For the text-containing cell, return its midpoint in [X, Y] coordinate format. 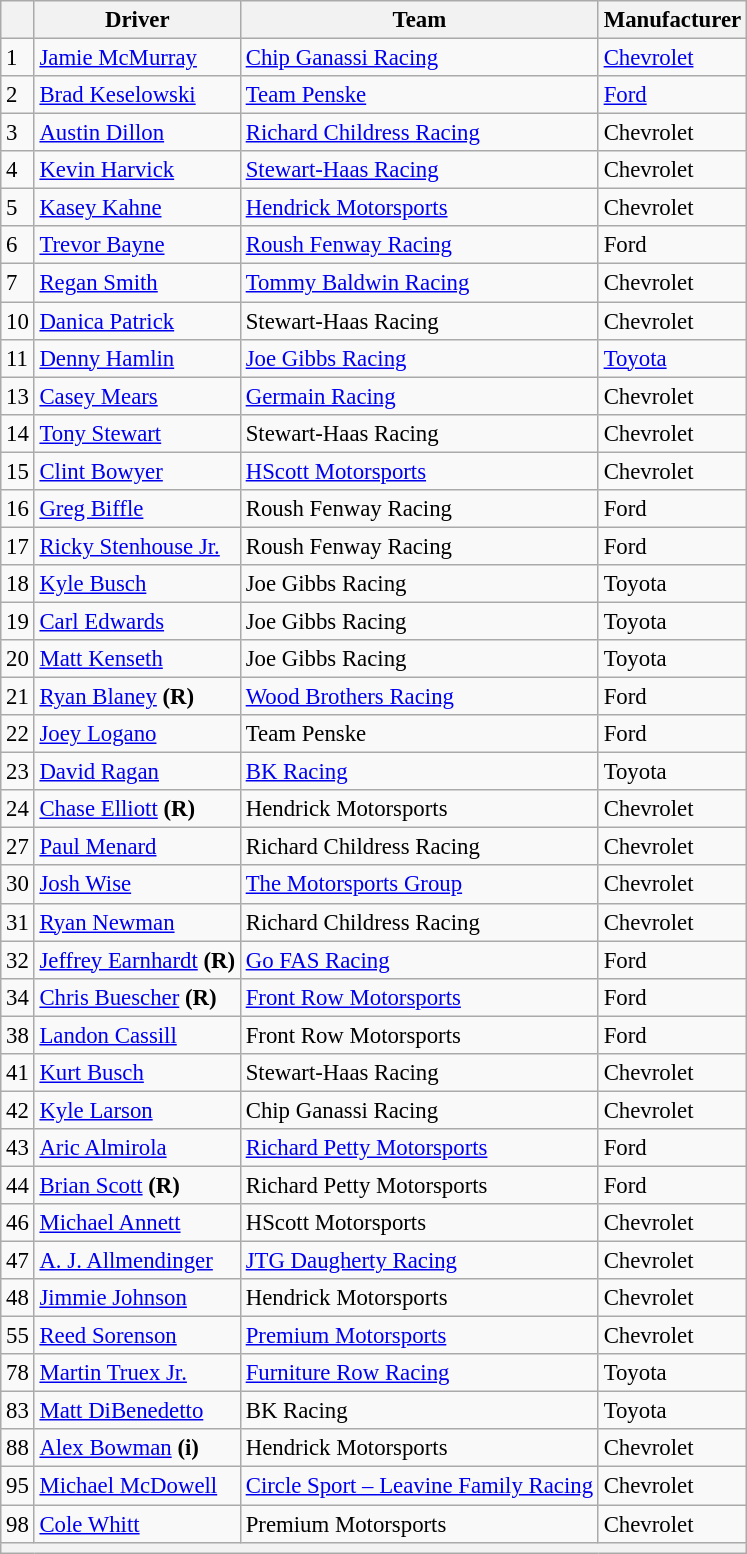
7 [18, 283]
Danica Patrick [137, 321]
Carl Edwards [137, 621]
Aric Almirola [137, 1148]
22 [18, 734]
19 [18, 621]
Joey Logano [137, 734]
David Ragan [137, 772]
Brian Scott (R) [137, 1185]
Martin Truex Jr. [137, 1373]
Chase Elliott (R) [137, 809]
Chris Buescher (R) [137, 997]
Ryan Newman [137, 922]
Reed Sorenson [137, 1336]
1 [18, 58]
Wood Brothers Racing [419, 697]
5 [18, 208]
2 [18, 95]
95 [18, 1486]
21 [18, 697]
The Motorsports Group [419, 885]
Circle Sport – Leavine Family Racing [419, 1486]
Landon Cassill [137, 1035]
31 [18, 922]
Austin Dillon [137, 133]
Kurt Busch [137, 1073]
32 [18, 960]
20 [18, 659]
44 [18, 1185]
Michael Annett [137, 1223]
JTG Daugherty Racing [419, 1261]
Denny Hamlin [137, 358]
Matt Kenseth [137, 659]
88 [18, 1449]
10 [18, 321]
38 [18, 1035]
Tommy Baldwin Racing [419, 283]
6 [18, 245]
78 [18, 1373]
Kevin Harvick [137, 170]
34 [18, 997]
23 [18, 772]
16 [18, 509]
Cole Whitt [137, 1524]
Clint Bowyer [137, 471]
4 [18, 170]
Team [419, 20]
41 [18, 1073]
47 [18, 1261]
3 [18, 133]
55 [18, 1336]
Jamie McMurray [137, 58]
Brad Keselowski [137, 95]
Kyle Larson [137, 1110]
27 [18, 847]
13 [18, 396]
24 [18, 809]
Furniture Row Racing [419, 1373]
Driver [137, 20]
Trevor Bayne [137, 245]
Germain Racing [419, 396]
98 [18, 1524]
Regan Smith [137, 283]
Paul Menard [137, 847]
Jimmie Johnson [137, 1298]
Josh Wise [137, 885]
Michael McDowell [137, 1486]
Kasey Kahne [137, 208]
A. J. Allmendinger [137, 1261]
48 [18, 1298]
Casey Mears [137, 396]
Alex Bowman (i) [137, 1449]
Ryan Blaney (R) [137, 697]
17 [18, 546]
42 [18, 1110]
43 [18, 1148]
15 [18, 471]
83 [18, 1411]
11 [18, 358]
Go FAS Racing [419, 960]
46 [18, 1223]
Manufacturer [672, 20]
Kyle Busch [137, 584]
30 [18, 885]
Tony Stewart [137, 433]
18 [18, 584]
14 [18, 433]
Greg Biffle [137, 509]
Ricky Stenhouse Jr. [137, 546]
Jeffrey Earnhardt (R) [137, 960]
Matt DiBenedetto [137, 1411]
